Scan for the cell matching the given text and deliver its [X, Y] coordinate at center. 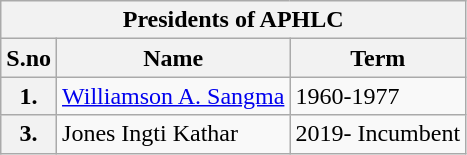
1960-1977 [378, 96]
Term [378, 58]
S.no [29, 58]
2019- Incumbent [378, 134]
Williamson A. Sangma [174, 96]
1. [29, 96]
3. [29, 134]
Name [174, 58]
Presidents of APHLC [234, 20]
Jones Ingti Kathar [174, 134]
